Identify which cell holds the provided text, then report its [X, Y] central coordinate. 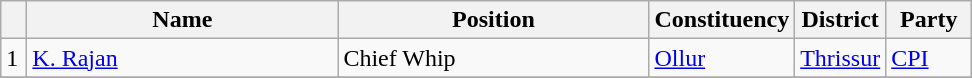
Constituency [722, 20]
1 [14, 58]
K. Rajan [182, 58]
Name [182, 20]
District [840, 20]
Thrissur [840, 58]
CPI [929, 58]
Position [494, 20]
Ollur [722, 58]
Chief Whip [494, 58]
Party [929, 20]
